Identify which cell holds the provided text, then report its [x, y] central coordinate. 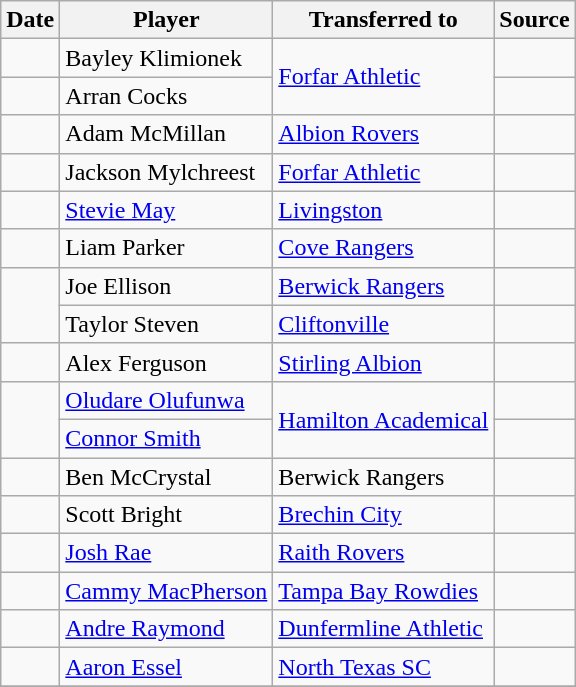
Aaron Essel [166, 667]
Adam McMillan [166, 134]
Jackson Mylchreest [166, 172]
Raith Rovers [384, 553]
Source [534, 20]
Joe Ellison [166, 286]
Stirling Albion [384, 362]
Bayley Klimionek [166, 58]
Livingston [384, 210]
Date [30, 20]
Liam Parker [166, 248]
Albion Rovers [384, 134]
Stevie May [166, 210]
Player [166, 20]
Taylor Steven [166, 324]
Dunfermline Athletic [384, 629]
Transferred to [384, 20]
Connor Smith [166, 438]
Andre Raymond [166, 629]
North Texas SC [384, 667]
Cammy MacPherson [166, 591]
Alex Ferguson [166, 362]
Brechin City [384, 515]
Ben McCrystal [166, 477]
Cliftonville [384, 324]
Arran Cocks [166, 96]
Scott Bright [166, 515]
Tampa Bay Rowdies [384, 591]
Cove Rangers [384, 248]
Hamilton Academical [384, 419]
Josh Rae [166, 553]
Oludare Olufunwa [166, 400]
